From the cell containing the given text, extract its center point as [x, y] coordinate. 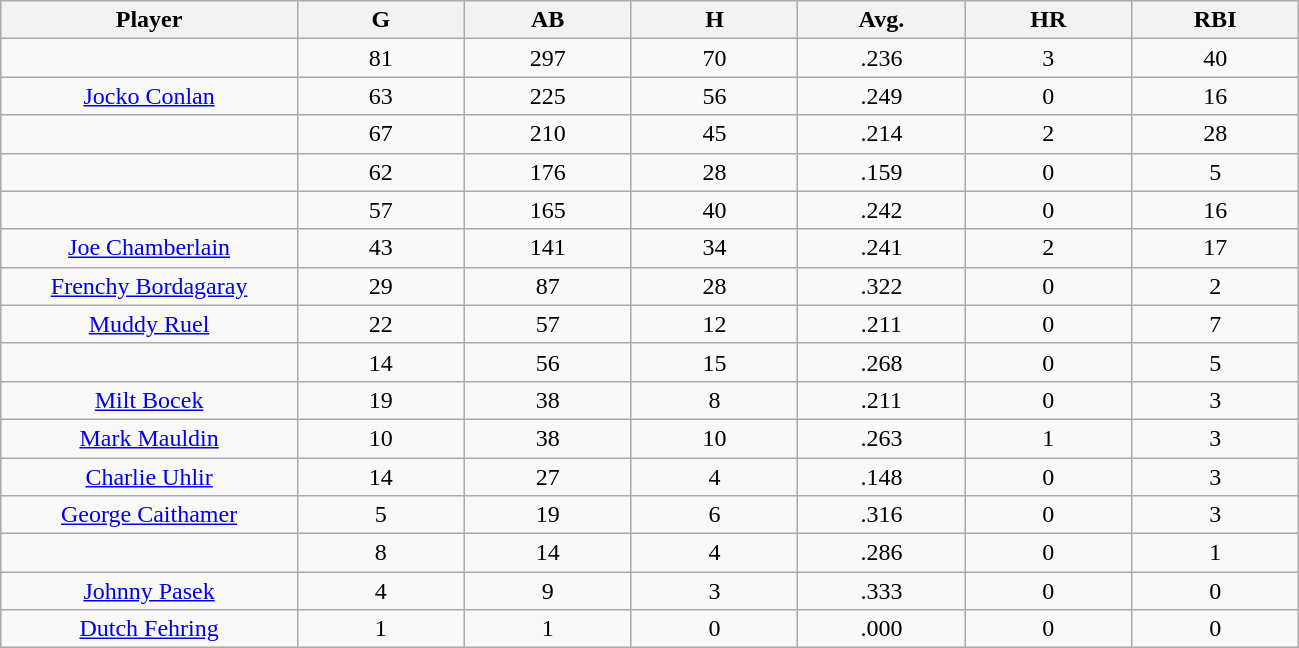
7 [1216, 324]
17 [1216, 248]
G [380, 20]
176 [548, 172]
.263 [882, 438]
62 [380, 172]
Player [150, 20]
.316 [882, 515]
67 [380, 134]
.000 [882, 629]
.242 [882, 210]
63 [380, 96]
.249 [882, 96]
Milt Bocek [150, 400]
12 [714, 324]
Muddy Ruel [150, 324]
Frenchy Bordagaray [150, 286]
87 [548, 286]
9 [548, 591]
34 [714, 248]
.286 [882, 553]
297 [548, 58]
165 [548, 210]
H [714, 20]
81 [380, 58]
22 [380, 324]
6 [714, 515]
Jocko Conlan [150, 96]
Charlie Uhlir [150, 477]
Avg. [882, 20]
RBI [1216, 20]
Mark Mauldin [150, 438]
141 [548, 248]
210 [548, 134]
15 [714, 362]
HR [1048, 20]
.159 [882, 172]
George Caithamer [150, 515]
Johnny Pasek [150, 591]
Dutch Fehring [150, 629]
.214 [882, 134]
Joe Chamberlain [150, 248]
43 [380, 248]
.236 [882, 58]
225 [548, 96]
29 [380, 286]
27 [548, 477]
.268 [882, 362]
.148 [882, 477]
70 [714, 58]
AB [548, 20]
45 [714, 134]
.241 [882, 248]
.322 [882, 286]
.333 [882, 591]
